Determine the [x, y] coordinate at the center of the cell enclosing the given text.  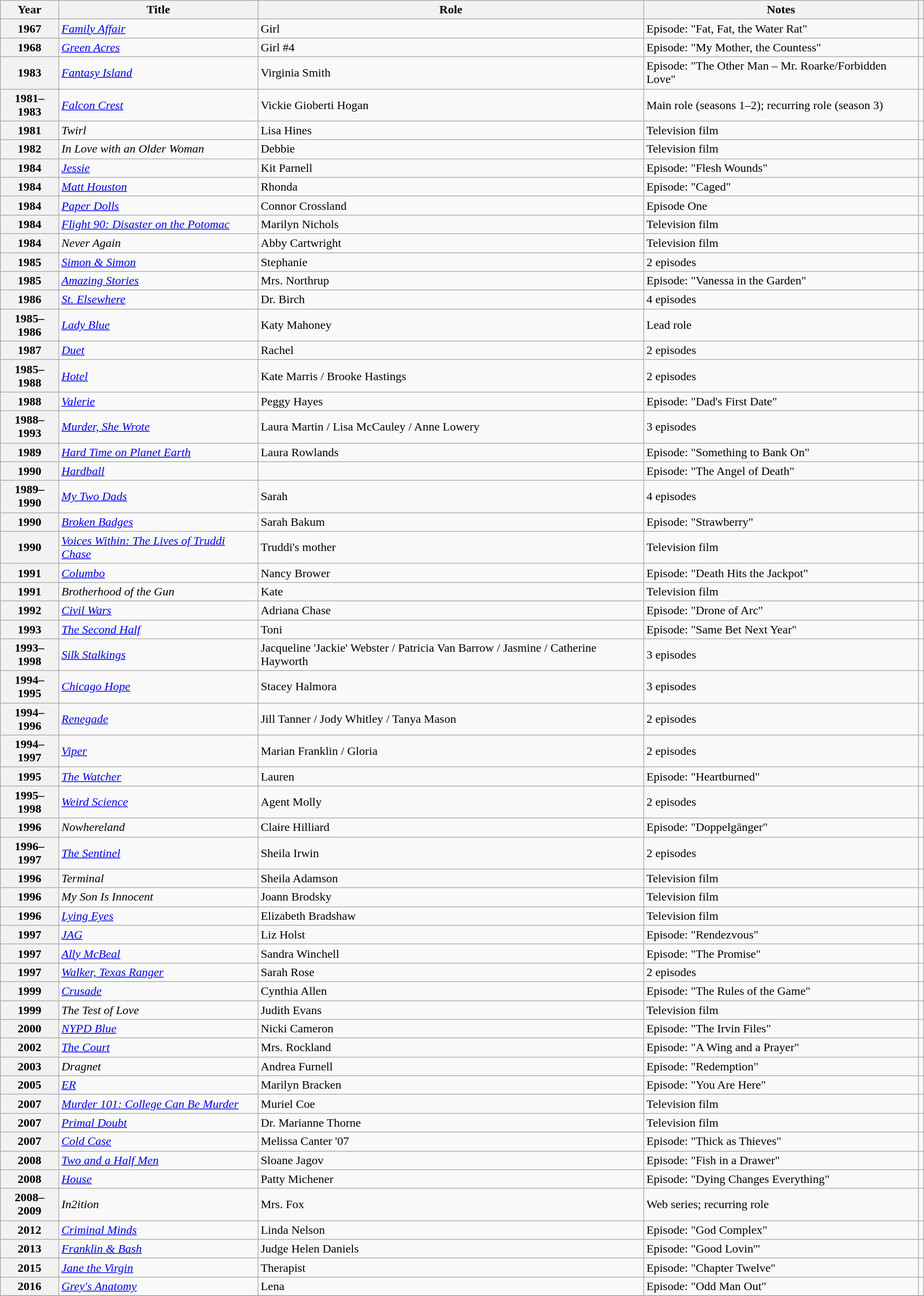
Valerie [158, 401]
1982 [30, 149]
Episode: "The Other Man – Mr. Roarke/Forbidden Love" [781, 73]
Nicki Cameron [451, 1029]
Duet [158, 351]
Hardball [158, 471]
Sloane Jagov [451, 1160]
Agent Molly [451, 802]
Laura Martin / Lisa McCauley / Anne Lowery [451, 427]
The Sentinel [158, 853]
Viper [158, 751]
1996–1997 [30, 853]
1995 [30, 777]
Episode: "Something to Bank On" [781, 452]
Joann Brodsky [451, 897]
Marian Franklin / Gloria [451, 751]
1988 [30, 401]
Patty Michener [451, 1179]
Amazing Stories [158, 281]
2003 [30, 1066]
Nowhereland [158, 827]
Dr. Birch [451, 300]
Year [30, 10]
1993 [30, 629]
Twirl [158, 130]
Episode: "Heartburned" [781, 777]
Elizabeth Bradshaw [451, 916]
Episode: "Same Bet Next Year" [781, 629]
Stephanie [451, 262]
The Test of Love [158, 1010]
Jessie [158, 168]
In2ition [158, 1205]
Jill Tanner / Jody Whitley / Tanya Mason [451, 719]
Peggy Hayes [451, 401]
Fantasy Island [158, 73]
Kate Marris / Brooke Hastings [451, 376]
Voices Within: The Lives of Truddi Chase [158, 547]
Weird Science [158, 802]
NYPD Blue [158, 1029]
Lead role [781, 325]
Claire Hilliard [451, 827]
Sheila Adamson [451, 878]
Mrs. Fox [451, 1205]
1995–1998 [30, 802]
Episode: "Chapter Twelve" [781, 1267]
Episode: "The Rules of the Game" [781, 991]
Terminal [158, 878]
Hotel [158, 376]
St. Elsewhere [158, 300]
Toni [451, 629]
1981–1983 [30, 105]
1989–1990 [30, 497]
2008–2009 [30, 1205]
Muriel Coe [451, 1104]
ER [158, 1085]
Paper Dolls [158, 205]
Episode One [781, 205]
Liz Holst [451, 935]
2005 [30, 1085]
2012 [30, 1230]
My Two Dads [158, 497]
Virginia Smith [451, 73]
Crusade [158, 991]
Main role (seasons 1–2); recurring role (season 3) [781, 105]
Primal Doubt [158, 1123]
2002 [30, 1048]
Franklin & Bash [158, 1249]
JAG [158, 935]
The Court [158, 1048]
Marilyn Nichols [451, 224]
Lauren [451, 777]
Lying Eyes [158, 916]
Murder, She Wrote [158, 427]
Episode: "The Irvin Files" [781, 1029]
Adriana Chase [451, 610]
The Second Half [158, 629]
Jacqueline 'Jackie' Webster / Patricia Van Barrow / Jasmine / Catherine Hayworth [451, 655]
1988–1993 [30, 427]
Katy Mahoney [451, 325]
Sandra Winchell [451, 953]
Vickie Gioberti Hogan [451, 105]
Episode: "God Complex" [781, 1230]
Web series; recurring role [781, 1205]
Lena [451, 1286]
Murder 101: College Can Be Murder [158, 1104]
Sarah [451, 497]
Family Affair [158, 29]
Linda Nelson [451, 1230]
Abby Cartwright [451, 243]
1986 [30, 300]
1985–1986 [30, 325]
Title [158, 10]
Green Acres [158, 47]
House [158, 1179]
1993–1998 [30, 655]
Simon & Simon [158, 262]
Episode: "Drone of Arc" [781, 610]
Stacey Halmora [451, 687]
1981 [30, 130]
Andrea Furnell [451, 1066]
Episode: "Dying Changes Everything" [781, 1179]
My Son Is Innocent [158, 897]
Rhonda [451, 187]
Episode: "Doppelgänger" [781, 827]
Kate [451, 591]
Nancy Brower [451, 573]
Criminal Minds [158, 1230]
Sarah Bakum [451, 522]
Grey's Anatomy [158, 1286]
1985–1988 [30, 376]
1989 [30, 452]
Episode: "Rendezvous" [781, 935]
Walker, Texas Ranger [158, 972]
Civil Wars [158, 610]
Episode: "The Promise" [781, 953]
Girl #4 [451, 47]
Episode: "Thick as Thieves" [781, 1141]
Rachel [451, 351]
Judith Evans [451, 1010]
Sheila Irwin [451, 853]
Episode: "Strawberry" [781, 522]
Columbo [158, 573]
Renegade [158, 719]
1992 [30, 610]
2000 [30, 1029]
Matt Houston [158, 187]
In Love with an Older Woman [158, 149]
Notes [781, 10]
1994–1996 [30, 719]
Episode: "Fish in a Drawer" [781, 1160]
Dragnet [158, 1066]
1967 [30, 29]
Episode: "Dad's First Date" [781, 401]
Cold Case [158, 1141]
Broken Badges [158, 522]
Mrs. Northrup [451, 281]
1987 [30, 351]
Connor Crossland [451, 205]
Hard Time on Planet Earth [158, 452]
Episode: "Redemption" [781, 1066]
Jane the Virgin [158, 1267]
Kit Parnell [451, 168]
2016 [30, 1286]
Debbie [451, 149]
Brotherhood of the Gun [158, 591]
Episode: "The Angel of Death" [781, 471]
Episode: "Vanessa in the Garden" [781, 281]
Ally McBeal [158, 953]
Flight 90: Disaster on the Potomac [158, 224]
Episode: "A Wing and a Prayer" [781, 1048]
2015 [30, 1267]
Dr. Marianne Thorne [451, 1123]
Never Again [158, 243]
Cynthia Allen [451, 991]
1994–1995 [30, 687]
Girl [451, 29]
2013 [30, 1249]
Melissa Canter '07 [451, 1141]
Episode: "Odd Man Out" [781, 1286]
Episode: "Flesh Wounds" [781, 168]
Mrs. Rockland [451, 1048]
Falcon Crest [158, 105]
Truddi's mother [451, 547]
Episode: "Caged" [781, 187]
Lisa Hines [451, 130]
Role [451, 10]
Episode: "Fat, Fat, the Water Rat" [781, 29]
Two and a Half Men [158, 1160]
Therapist [451, 1267]
The Watcher [158, 777]
Episode: "Death Hits the Jackpot" [781, 573]
Episode: "Good Lovin'" [781, 1249]
Chicago Hope [158, 687]
1983 [30, 73]
Judge Helen Daniels [451, 1249]
Episode: "You Are Here" [781, 1085]
Sarah Rose [451, 972]
1968 [30, 47]
Lady Blue [158, 325]
Laura Rowlands [451, 452]
Silk Stalkings [158, 655]
Marilyn Bracken [451, 1085]
1994–1997 [30, 751]
Episode: "My Mother, the Countess" [781, 47]
